Return (x, y) of the center of cell containing provided text 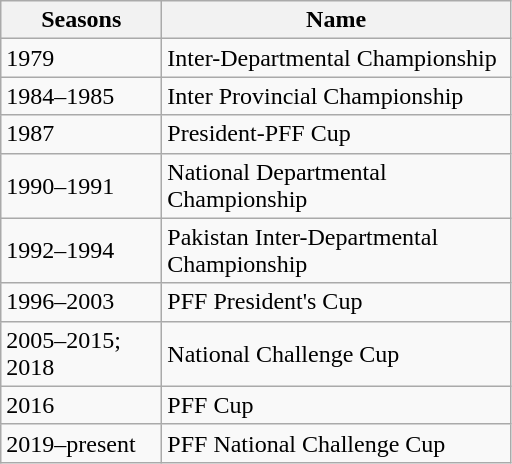
1990–1991 (82, 186)
Pakistan Inter-Departmental Championship (336, 250)
PFF President's Cup (336, 302)
1987 (82, 134)
PFF National Challenge Cup (336, 443)
1979 (82, 58)
National Departmental Championship (336, 186)
Inter-Departmental Championship (336, 58)
National Challenge Cup (336, 354)
Seasons (82, 20)
2016 (82, 405)
Name (336, 20)
1992–1994 (82, 250)
2019–present (82, 443)
PFF Cup (336, 405)
Inter Provincial Championship (336, 96)
1996–2003 (82, 302)
1984–1985 (82, 96)
President-PFF Cup (336, 134)
2005–2015;2018 (82, 354)
